Extract the [X, Y] coordinate from the center of the cell holding the provided text.  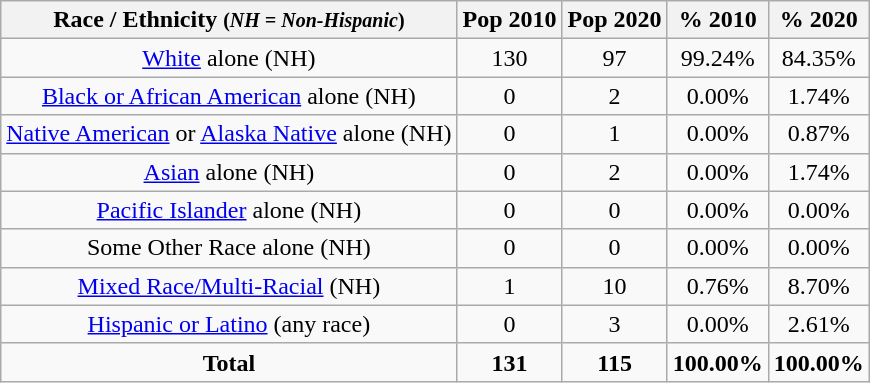
3 [614, 324]
115 [614, 362]
Some Other Race alone (NH) [229, 248]
Native American or Alaska Native alone (NH) [229, 134]
Asian alone (NH) [229, 172]
97 [614, 58]
Race / Ethnicity (NH = Non-Hispanic) [229, 20]
% 2020 [818, 20]
8.70% [818, 286]
Pop 2010 [510, 20]
99.24% [718, 58]
10 [614, 286]
Black or African American alone (NH) [229, 96]
2.61% [818, 324]
0.76% [718, 286]
0.87% [818, 134]
Hispanic or Latino (any race) [229, 324]
Pop 2020 [614, 20]
130 [510, 58]
Pacific Islander alone (NH) [229, 210]
Mixed Race/Multi-Racial (NH) [229, 286]
White alone (NH) [229, 58]
Total [229, 362]
131 [510, 362]
% 2010 [718, 20]
84.35% [818, 58]
